Identify which cell holds the provided text, then report its [x, y] central coordinate. 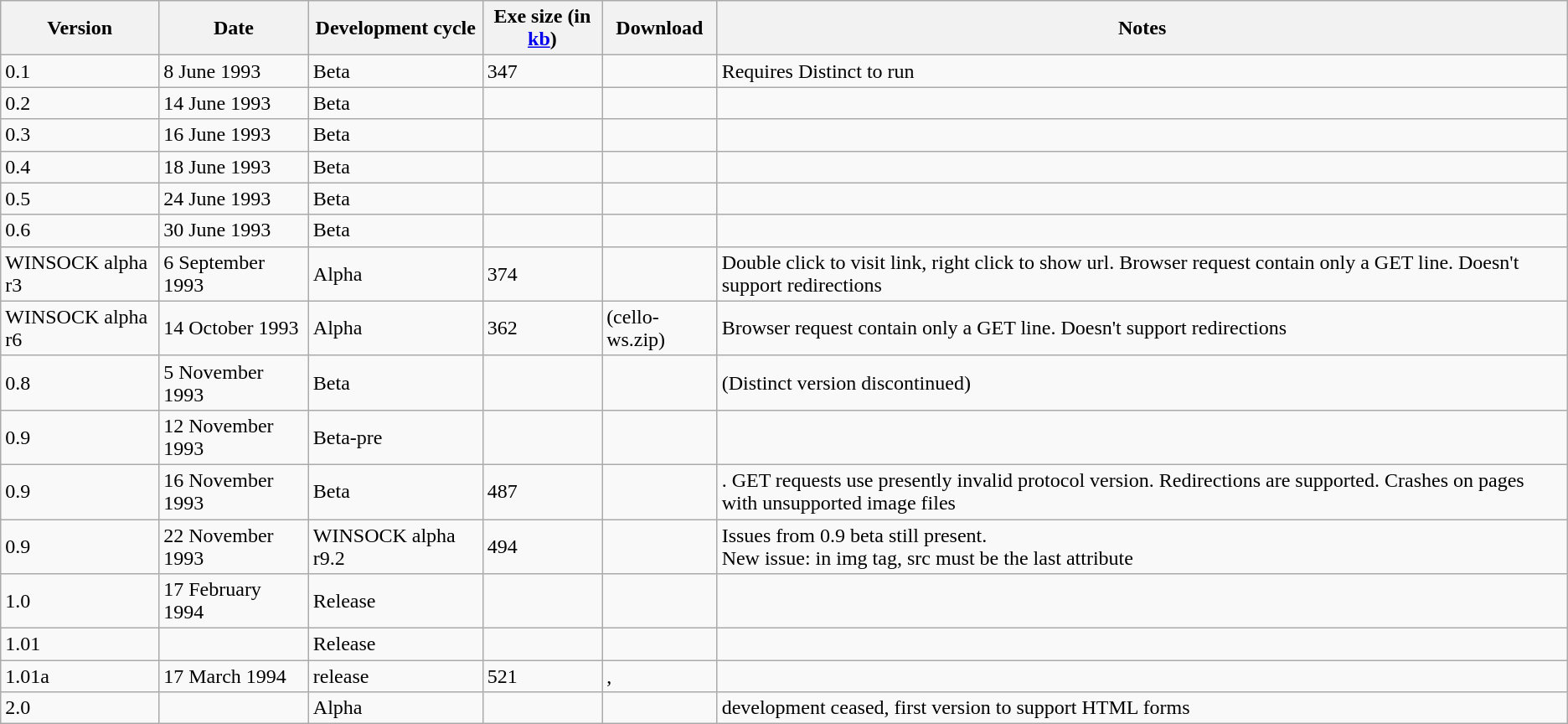
374 [542, 273]
release [395, 676]
14 October 1993 [235, 328]
17 February 1994 [235, 602]
0.4 [80, 167]
12 November 1993 [235, 437]
14 June 1993 [235, 103]
Double click to visit link, right click to show url. Browser request contain only a GET line. Doesn't support redirections [1142, 273]
Browser request contain only a GET line. Doesn't support redirections [1142, 328]
487 [542, 491]
Requires Distinct to run [1142, 71]
Download [660, 28]
1.01 [80, 644]
347 [542, 71]
30 June 1993 [235, 230]
WINSOCK alpha r3 [80, 273]
WINSOCK alpha r6 [80, 328]
Beta-pre [395, 437]
494 [542, 546]
0.2 [80, 103]
0.1 [80, 71]
1.01a [80, 676]
(cello-ws.zip) [660, 328]
Development cycle [395, 28]
5 November 1993 [235, 382]
8 June 1993 [235, 71]
0.6 [80, 230]
6 September 1993 [235, 273]
2.0 [80, 708]
. GET requests use presently invalid protocol version. Redirections are supported. Crashes on pages with unsupported image files [1142, 491]
16 November 1993 [235, 491]
, [660, 676]
0.3 [80, 135]
WINSOCK alpha r9.2 [395, 546]
development ceased, first version to support HTML forms [1142, 708]
Notes [1142, 28]
16 June 1993 [235, 135]
Date [235, 28]
521 [542, 676]
Version [80, 28]
22 November 1993 [235, 546]
0.8 [80, 382]
362 [542, 328]
18 June 1993 [235, 167]
Exe size (in kb) [542, 28]
0.5 [80, 199]
(Distinct version discontinued) [1142, 382]
17 March 1994 [235, 676]
24 June 1993 [235, 199]
1.0 [80, 602]
Issues from 0.9 beta still present.New issue: in img tag, src must be the last attribute [1142, 546]
